Capture the cell that displays the provided text and extract its [X, Y] central coordinate. 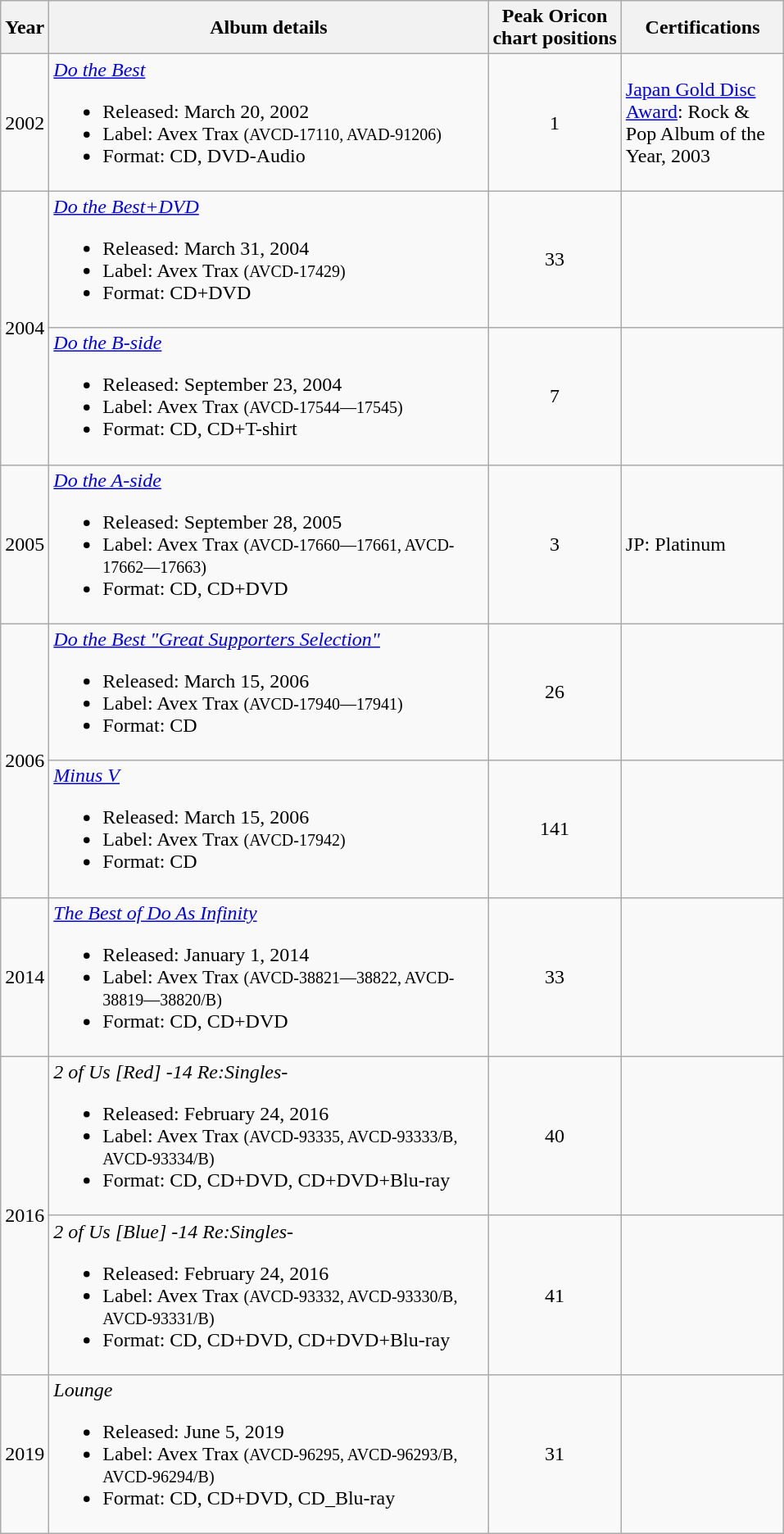
Year [25, 28]
2 of Us [Red] -14 Re:Singles-Released: February 24, 2016Label: Avex Trax (AVCD-93335, AVCD-93333/B, AVCD-93334/B)Format: CD, CD+DVD, CD+DVD+Blu-ray [269, 1136]
LoungeReleased: June 5, 2019Label: Avex Trax (AVCD-96295, AVCD-96293/B, AVCD-96294/B)Format: CD, CD+DVD, CD_Blu-ray [269, 1454]
2014 [25, 977]
141 [555, 829]
2006 [25, 760]
Minus VReleased: March 15, 2006Label: Avex Trax (AVCD-17942)Format: CD [269, 829]
Japan Gold Disc Award: Rock & Pop Album of the Year, 2003 [703, 123]
Peak Oricon chart positions [555, 28]
1 [555, 123]
2005 [25, 544]
41 [555, 1295]
2002 [25, 123]
Do the Best "Great Supporters Selection"Released: March 15, 2006Label: Avex Trax (AVCD-17940—17941)Format: CD [269, 692]
Do the BestReleased: March 20, 2002Label: Avex Trax (AVCD-17110, AVAD-91206)Format: CD, DVD-Audio [269, 123]
Do the B-sideReleased: September 23, 2004Label: Avex Trax (AVCD-17544—17545)Format: CD, CD+T-shirt [269, 397]
31 [555, 1454]
2 of Us [Blue] -14 Re:Singles-Released: February 24, 2016Label: Avex Trax (AVCD-93332, AVCD-93330/B, AVCD-93331/B)Format: CD, CD+DVD, CD+DVD+Blu-ray [269, 1295]
The Best of Do As InfinityReleased: January 1, 2014Label: Avex Trax (AVCD-38821—38822, AVCD-38819—38820/B)Format: CD, CD+DVD [269, 977]
2016 [25, 1215]
7 [555, 397]
JP: Platinum [703, 544]
Certifications [703, 28]
2019 [25, 1454]
Album details [269, 28]
40 [555, 1136]
Do the Best+DVDReleased: March 31, 2004Label: Avex Trax (AVCD-17429)Format: CD+DVD [269, 259]
2004 [25, 328]
Do the A-sideReleased: September 28, 2005Label: Avex Trax (AVCD-17660—17661, AVCD-17662—17663)Format: CD, CD+DVD [269, 544]
26 [555, 692]
3 [555, 544]
